Output the [X, Y] coordinate of the center of the cell containing the given text.  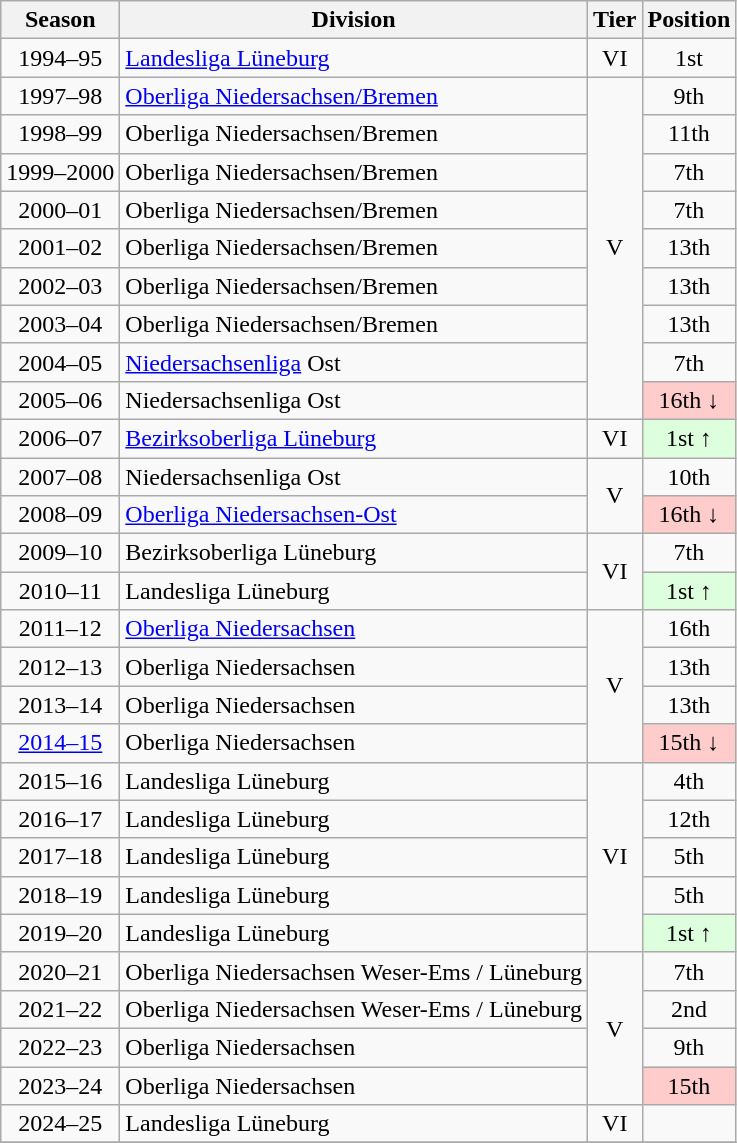
2017–18 [60, 857]
2012–13 [60, 667]
2023–24 [60, 1085]
2009–10 [60, 553]
2020–21 [60, 971]
2019–20 [60, 933]
1997–98 [60, 96]
1998–99 [60, 134]
2nd [689, 1009]
Season [60, 20]
2003–04 [60, 324]
15th ↓ [689, 743]
2008–09 [60, 515]
2011–12 [60, 629]
12th [689, 819]
2018–19 [60, 895]
2024–25 [60, 1124]
2000–01 [60, 210]
2005–06 [60, 400]
1999–2000 [60, 172]
2006–07 [60, 438]
2002–03 [60, 286]
2021–22 [60, 1009]
11th [689, 134]
Tier [614, 20]
2015–16 [60, 781]
2022–23 [60, 1047]
2016–17 [60, 819]
Oberliga Niedersachsen-Ost [354, 515]
2007–08 [60, 477]
16th [689, 629]
2014–15 [60, 743]
4th [689, 781]
2001–02 [60, 248]
1st [689, 58]
Position [689, 20]
2013–14 [60, 705]
10th [689, 477]
1994–95 [60, 58]
2004–05 [60, 362]
2010–11 [60, 591]
15th [689, 1085]
Division [354, 20]
